Pinpoint the cell where the given text exists, returning its (X, Y) midpoint coordinate. 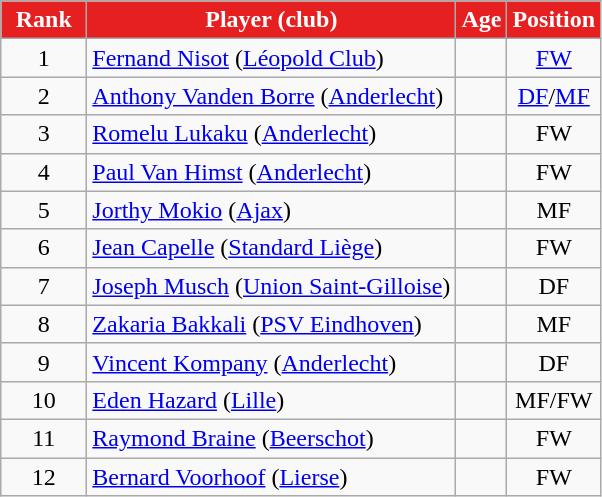
Vincent Kompany (Anderlecht) (272, 362)
DF/MF (554, 96)
5 (44, 210)
Romelu Lukaku (Anderlecht) (272, 134)
1 (44, 58)
8 (44, 324)
Raymond Braine (Beerschot) (272, 438)
Player (club) (272, 20)
Eden Hazard (Lille) (272, 400)
12 (44, 477)
6 (44, 248)
MF/FW (554, 400)
Jean Capelle (Standard Liège) (272, 248)
Fernand Nisot (Léopold Club) (272, 58)
Anthony Vanden Borre (Anderlecht) (272, 96)
4 (44, 172)
11 (44, 438)
Bernard Voorhoof (Lierse) (272, 477)
2 (44, 96)
Age (482, 20)
Rank (44, 20)
9 (44, 362)
Joseph Musch (Union Saint-Gilloise) (272, 286)
Zakaria Bakkali (PSV Eindhoven) (272, 324)
Position (554, 20)
3 (44, 134)
7 (44, 286)
Jorthy Mokio (Ajax) (272, 210)
10 (44, 400)
Paul Van Himst (Anderlecht) (272, 172)
